Scan for the cell matching the given text and deliver its [X, Y] coordinate at center. 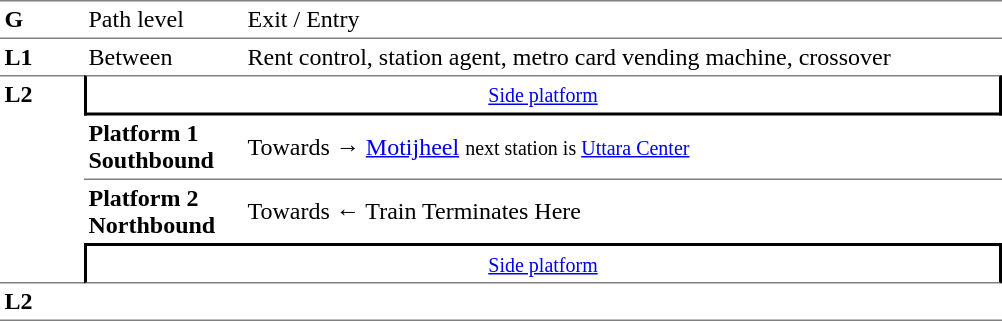
Towards ← Train Terminates Here [622, 212]
Towards → Motijheel next station is Uttara Center [622, 148]
Platform 1Southbound [164, 148]
Platform 2Northbound [164, 212]
Between [164, 57]
L1 [42, 57]
Path level [164, 20]
Exit / Entry [622, 20]
G [42, 20]
L2 [42, 179]
Rent control, station agent, metro card vending machine, crossover [622, 57]
